Locate the cell with the specified text and output its [x, y] center coordinate. 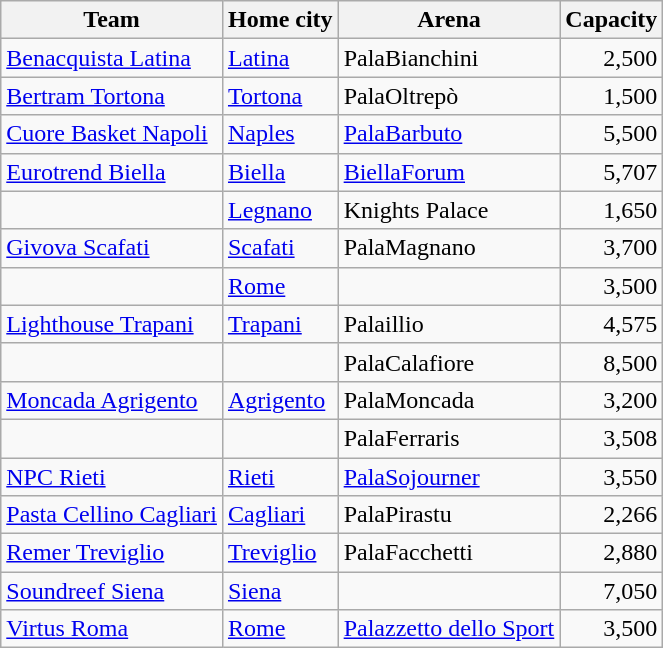
Capacity [612, 20]
Bertram Tortona [112, 96]
PalaFerraris [449, 438]
3,508 [612, 438]
2,266 [612, 515]
Knights Palace [449, 210]
PalaPirastu [449, 515]
PalaBarbuto [449, 134]
Siena [280, 591]
Palaillio [449, 324]
4,575 [612, 324]
PalaCalafiore [449, 362]
Givova Scafati [112, 248]
Naples [280, 134]
3,200 [612, 400]
2,500 [612, 58]
Rieti [280, 477]
Benacquista Latina [112, 58]
Home city [280, 20]
Remer Treviglio [112, 553]
3,550 [612, 477]
BiellaForum [449, 172]
8,500 [612, 362]
PalaMoncada [449, 400]
Lighthouse Trapani [112, 324]
1,500 [612, 96]
Cuore Basket Napoli [112, 134]
Soundreef Siena [112, 591]
Moncada Agrigento [112, 400]
Team [112, 20]
Arena [449, 20]
2,880 [612, 553]
PalaSojourner [449, 477]
Palazzetto dello Sport [449, 629]
Scafati [280, 248]
7,050 [612, 591]
PalaMagnano [449, 248]
Trapani [280, 324]
Eurotrend Biella [112, 172]
PalaOltrepò [449, 96]
Legnano [280, 210]
NPC Rieti [112, 477]
Biella [280, 172]
5,500 [612, 134]
Virtus Roma [112, 629]
1,650 [612, 210]
Cagliari [280, 515]
Treviglio [280, 553]
Agrigento [280, 400]
3,700 [612, 248]
PalaBianchini [449, 58]
Tortona [280, 96]
Pasta Cellino Cagliari [112, 515]
PalaFacchetti [449, 553]
Latina [280, 58]
5,707 [612, 172]
